Output the (x, y) coordinate of the center of the cell containing the given text.  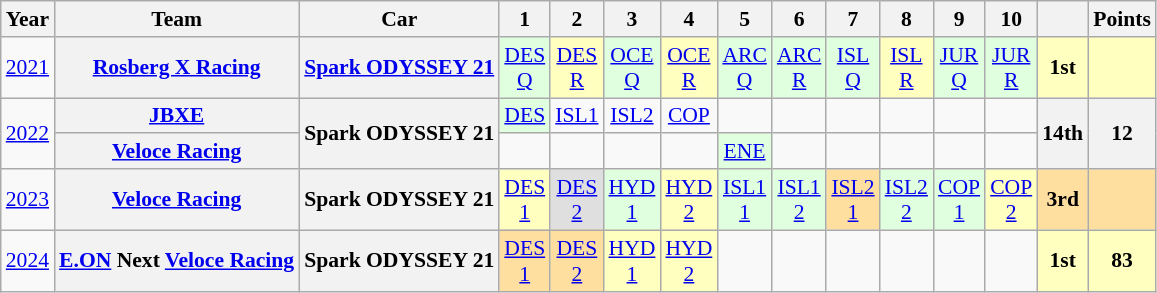
8 (906, 19)
Rosberg X Racing (176, 68)
ISL12 (800, 200)
9 (959, 19)
2024 (28, 260)
14th (1062, 134)
ISL2 (632, 116)
12 (1122, 134)
7 (852, 19)
3rd (1062, 200)
DESQ (524, 68)
83 (1122, 260)
ENE (744, 152)
JURQ (959, 68)
COP1 (959, 200)
ISL1 (576, 116)
10 (1011, 19)
ISL11 (744, 200)
Points (1122, 19)
2 (576, 19)
ARCQ (744, 68)
6 (800, 19)
2022 (28, 134)
JURR (1011, 68)
OCEQ (632, 68)
COP2 (1011, 200)
COP (688, 116)
Car (399, 19)
2023 (28, 200)
5 (744, 19)
JBXE (176, 116)
DES (524, 116)
ARCR (800, 68)
OCER (688, 68)
ISLR (906, 68)
2021 (28, 68)
Year (28, 19)
E.ON Next Veloce Racing (176, 260)
ISL21 (852, 200)
ISL22 (906, 200)
4 (688, 19)
DESR (576, 68)
ISLQ (852, 68)
Team (176, 19)
1 (524, 19)
3 (632, 19)
